From the cell containing the given text, extract its center point as (x, y) coordinate. 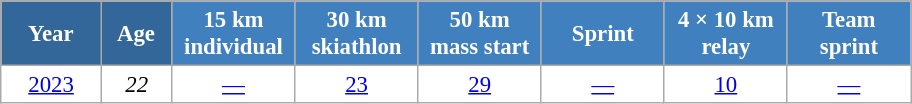
15 km individual (234, 34)
50 km mass start (480, 34)
4 × 10 km relay (726, 34)
23 (356, 85)
Sprint (602, 34)
29 (480, 85)
Year (52, 34)
Team sprint (848, 34)
Age (136, 34)
10 (726, 85)
30 km skiathlon (356, 34)
2023 (52, 85)
22 (136, 85)
